Find where the given text appears and provide that cell's center as [X, Y] coordinate. 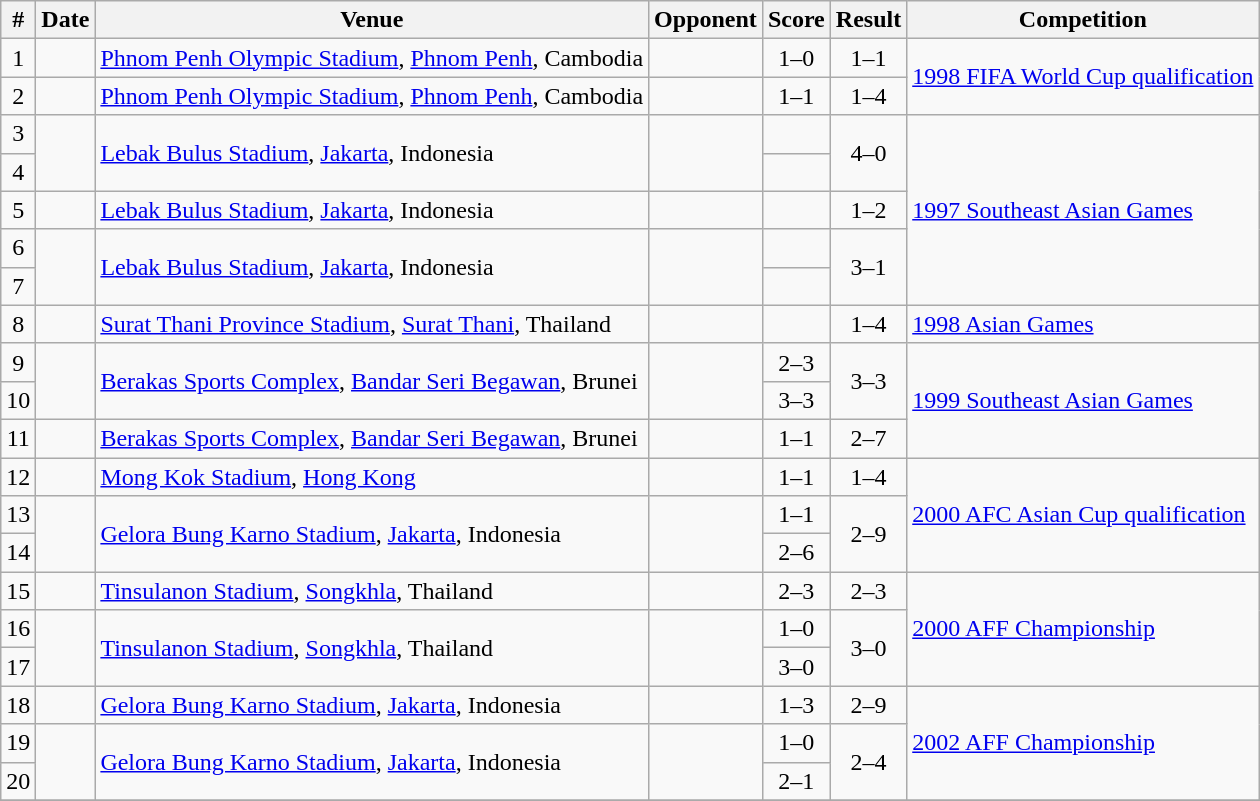
5 [18, 210]
19 [18, 743]
4 [18, 172]
18 [18, 705]
2–7 [868, 438]
Venue [372, 20]
Date [66, 20]
Surat Thani Province Stadium, Surat Thani, Thailand [372, 324]
Opponent [706, 20]
17 [18, 667]
1998 Asian Games [1083, 324]
11 [18, 438]
4–0 [868, 153]
14 [18, 553]
9 [18, 362]
1997 Southeast Asian Games [1083, 210]
6 [18, 248]
2–4 [868, 762]
Result [868, 20]
2000 AFF Championship [1083, 629]
Competition [1083, 20]
2–6 [796, 553]
3–1 [868, 267]
1–2 [868, 210]
2–1 [796, 781]
2002 AFF Championship [1083, 743]
Score [796, 20]
8 [18, 324]
1999 Southeast Asian Games [1083, 400]
1–3 [796, 705]
1 [18, 58]
Mong Kok Stadium, Hong Kong [372, 477]
16 [18, 629]
20 [18, 781]
15 [18, 591]
7 [18, 286]
3 [18, 134]
2 [18, 96]
13 [18, 515]
10 [18, 400]
2000 AFC Asian Cup qualification [1083, 515]
# [18, 20]
1998 FIFA World Cup qualification [1083, 77]
12 [18, 477]
